Output the (X, Y) coordinate of the center of the cell containing the given text.  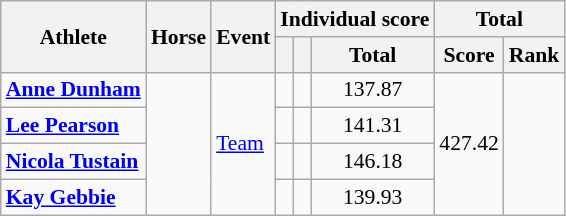
Lee Pearson (74, 126)
Rank (534, 55)
Horse (178, 36)
137.87 (372, 90)
Event (243, 36)
Anne Dunham (74, 90)
Score (468, 55)
427.42 (468, 143)
141.31 (372, 126)
Individual score (354, 19)
139.93 (372, 197)
Kay Gebbie (74, 197)
Nicola Tustain (74, 162)
146.18 (372, 162)
Team (243, 143)
Athlete (74, 36)
